From the cell containing the given text, extract its center point as [x, y] coordinate. 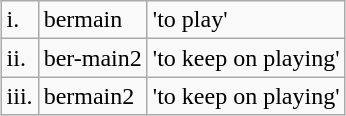
'to play' [246, 20]
iii. [20, 96]
ii. [20, 58]
bermain2 [92, 96]
i. [20, 20]
ber-main2 [92, 58]
bermain [92, 20]
